Provide the (X, Y) coordinate of the cell's center where the given text is located.  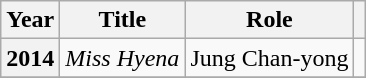
Miss Hyena (122, 58)
Jung Chan-yong (270, 58)
Year (30, 20)
2014 (30, 58)
Role (270, 20)
Title (122, 20)
